Provide the [x, y] coordinate of the cell's center where the given text is located.  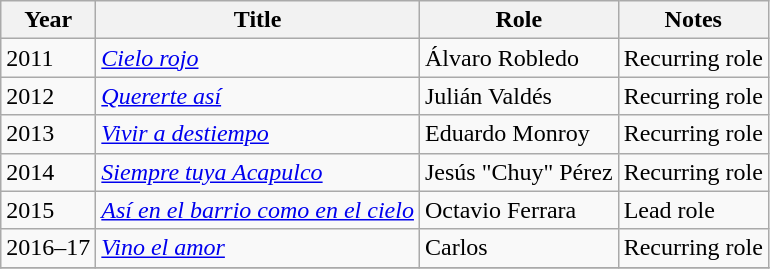
Lead role [693, 210]
Jesús "Chuy" Pérez [518, 172]
2011 [48, 58]
Carlos [518, 248]
Notes [693, 20]
2015 [48, 210]
Title [258, 20]
Álvaro Robledo [518, 58]
2016–17 [48, 248]
Eduardo Monroy [518, 134]
Vino el amor [258, 248]
Year [48, 20]
2014 [48, 172]
Vivir a destiempo [258, 134]
Julián Valdés [518, 96]
Octavio Ferrara [518, 210]
Cielo rojo [258, 58]
Quererte así [258, 96]
Así en el barrio como en el cielo [258, 210]
2013 [48, 134]
2012 [48, 96]
Role [518, 20]
Siempre tuya Acapulco [258, 172]
